For the text-containing cell, return its midpoint in (x, y) coordinate format. 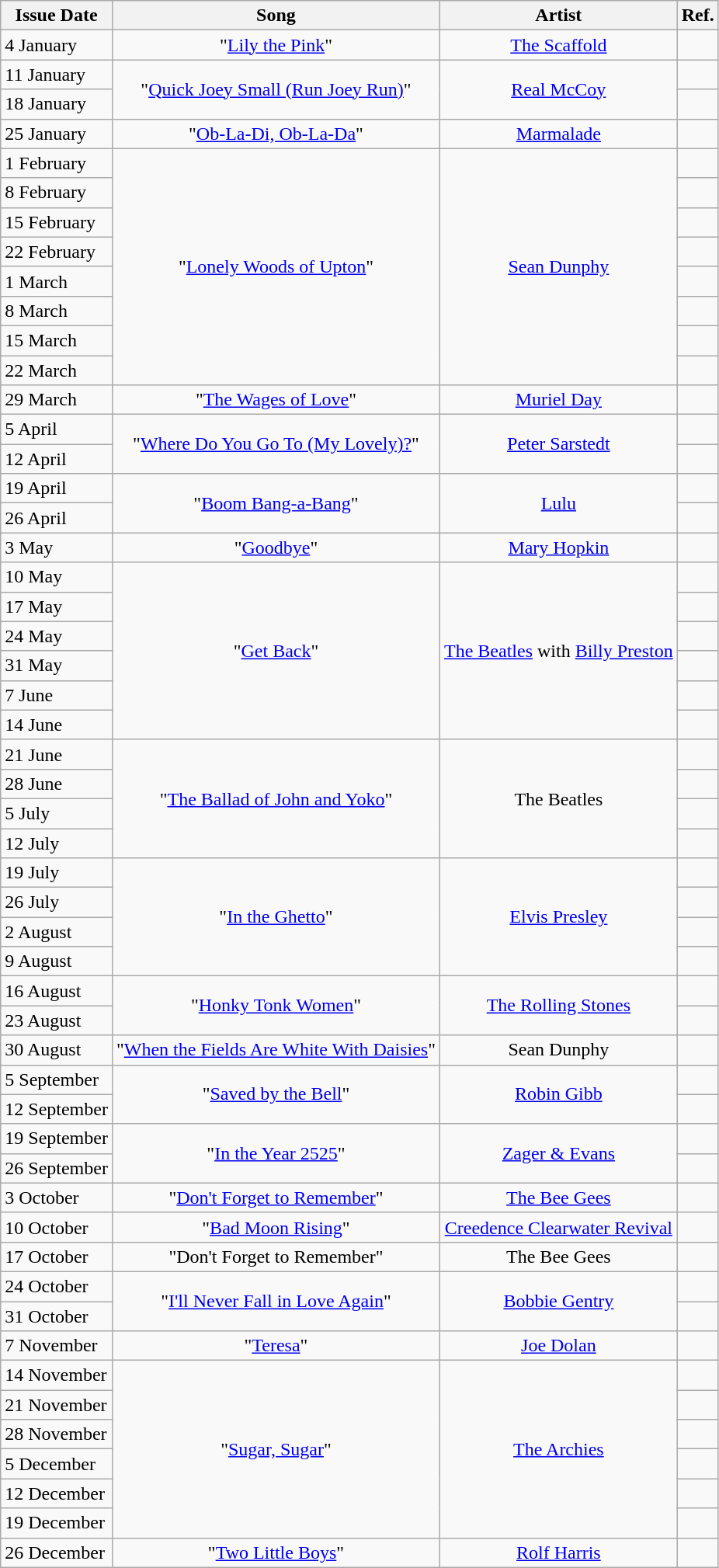
"Lily the Pink" (276, 45)
"Two Little Boys" (276, 1552)
19 April (57, 488)
3 October (57, 1198)
"Goodbye" (276, 548)
25 January (57, 134)
"I'll Never Fall in Love Again" (276, 1301)
Marmalade (559, 134)
19 December (57, 1523)
26 July (57, 902)
"The Wages of Love" (276, 400)
Peter Sarstedt (559, 444)
"The Ballad of John and Yoko" (276, 798)
15 February (57, 222)
4 January (57, 45)
14 June (57, 725)
Elvis Presley (559, 917)
The Rolling Stones (559, 1006)
Artist (559, 16)
26 April (57, 518)
12 December (57, 1493)
10 May (57, 577)
26 September (57, 1168)
Real McCoy (559, 89)
"Get Back" (276, 651)
22 February (57, 252)
"Ob-La-Di, Ob-La-Da" (276, 134)
8 March (57, 311)
3 May (57, 548)
"Bad Moon Rising" (276, 1227)
19 September (57, 1139)
5 April (57, 429)
The Beatles with Billy Preston (559, 651)
Song (276, 16)
"Teresa" (276, 1346)
Lulu (559, 503)
"When the Fields Are White With Daisies" (276, 1050)
"Sugar, Sugar" (276, 1449)
The Archies (559, 1449)
5 December (57, 1464)
18 January (57, 104)
12 September (57, 1109)
10 October (57, 1227)
31 May (57, 666)
11 January (57, 75)
Joe Dolan (559, 1346)
28 November (57, 1434)
5 September (57, 1080)
"Honky Tonk Women" (276, 1006)
"Where Do You Go To (My Lovely)?" (276, 444)
Creedence Clearwater Revival (559, 1227)
28 June (57, 784)
Robin Gibb (559, 1094)
14 November (57, 1375)
"Lonely Woods of Upton" (276, 266)
Issue Date (57, 16)
Ref. (697, 16)
1 March (57, 281)
15 March (57, 340)
31 October (57, 1316)
24 May (57, 636)
12 July (57, 843)
29 March (57, 400)
26 December (57, 1552)
"In the Ghetto" (276, 917)
"Boom Bang-a-Bang" (276, 503)
Muriel Day (559, 400)
5 July (57, 813)
17 May (57, 607)
17 October (57, 1257)
Zager & Evans (559, 1153)
24 October (57, 1286)
19 July (57, 873)
21 June (57, 754)
7 June (57, 695)
"Quick Joey Small (Run Joey Run)" (276, 89)
Mary Hopkin (559, 548)
9 August (57, 961)
The Scaffold (559, 45)
"Saved by the Bell" (276, 1094)
21 November (57, 1405)
16 August (57, 991)
8 February (57, 193)
23 August (57, 1020)
The Beatles (559, 798)
"In the Year 2525" (276, 1153)
Bobbie Gentry (559, 1301)
12 April (57, 459)
7 November (57, 1346)
Rolf Harris (559, 1552)
30 August (57, 1050)
22 March (57, 370)
1 February (57, 163)
2 August (57, 932)
